Search for the cell housing the specified text and yield its [X, Y] center coordinate. 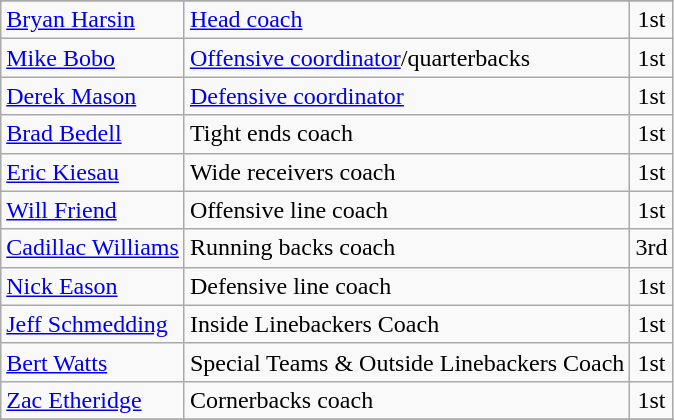
Defensive line coach [406, 286]
Derek Mason [93, 96]
Inside Linebackers Coach [406, 324]
Eric Kiesau [93, 172]
Jeff Schmedding [93, 324]
Defensive coordinator [406, 96]
Head coach [406, 20]
Bryan Harsin [93, 20]
Wide receivers coach [406, 172]
Nick Eason [93, 286]
Special Teams & Outside Linebackers Coach [406, 362]
Bert Watts [93, 362]
Zac Etheridge [93, 400]
Mike Bobo [93, 58]
Brad Bedell [93, 134]
Tight ends coach [406, 134]
Cornerbacks coach [406, 400]
Will Friend [93, 210]
Offensive coordinator/quarterbacks [406, 58]
Cadillac Williams [93, 248]
Running backs coach [406, 248]
3rd [652, 248]
Offensive line coach [406, 210]
